Provide the (x, y) coordinate of the cell's center where the given text is located.  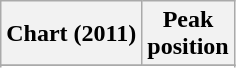
Chart (2011) (72, 34)
Peakposition (188, 34)
